Identify which cell holds the provided text, then report its [x, y] central coordinate. 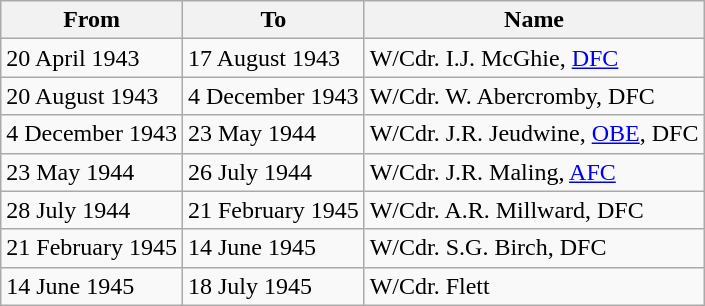
To [273, 20]
28 July 1944 [92, 210]
20 April 1943 [92, 58]
W/Cdr. J.R. Jeudwine, OBE, DFC [534, 134]
17 August 1943 [273, 58]
20 August 1943 [92, 96]
W/Cdr. J.R. Maling, AFC [534, 172]
W/Cdr. Flett [534, 286]
Name [534, 20]
W/Cdr. S.G. Birch, DFC [534, 248]
26 July 1944 [273, 172]
W/Cdr. W. Abercromby, DFC [534, 96]
From [92, 20]
W/Cdr. I.J. McGhie, DFC [534, 58]
18 July 1945 [273, 286]
W/Cdr. A.R. Millward, DFC [534, 210]
